Detect which cell encompasses the target text, then output its [x, y] center coordinate. 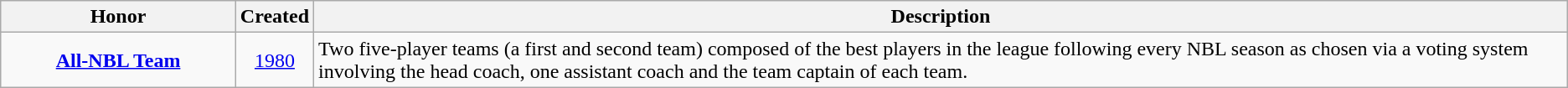
Honor [119, 17]
Description [941, 17]
All-NBL Team [119, 60]
Created [275, 17]
1980 [275, 60]
